Pinpoint the cell where the given text exists, returning its [x, y] midpoint coordinate. 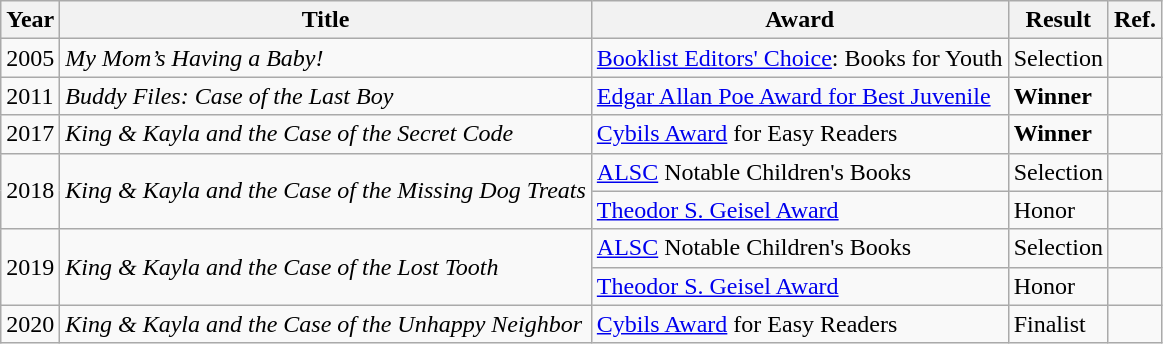
Year [30, 20]
Title [326, 20]
Edgar Allan Poe Award for Best Juvenile [800, 96]
2005 [30, 58]
My Mom’s Having a Baby! [326, 58]
Finalist [1058, 324]
Ref. [1134, 20]
King & Kayla and the Case of the Missing Dog Treats [326, 191]
Buddy Files: Case of the Last Boy [326, 96]
2017 [30, 134]
Booklist Editors' Choice: Books for Youth [800, 58]
King & Kayla and the Case of the Lost Tooth [326, 267]
2011 [30, 96]
2019 [30, 267]
Result [1058, 20]
King & Kayla and the Case of the Unhappy Neighbor [326, 324]
King & Kayla and the Case of the Secret Code [326, 134]
Award [800, 20]
2018 [30, 191]
2020 [30, 324]
